Pinpoint the cell where the given text exists, returning its [x, y] midpoint coordinate. 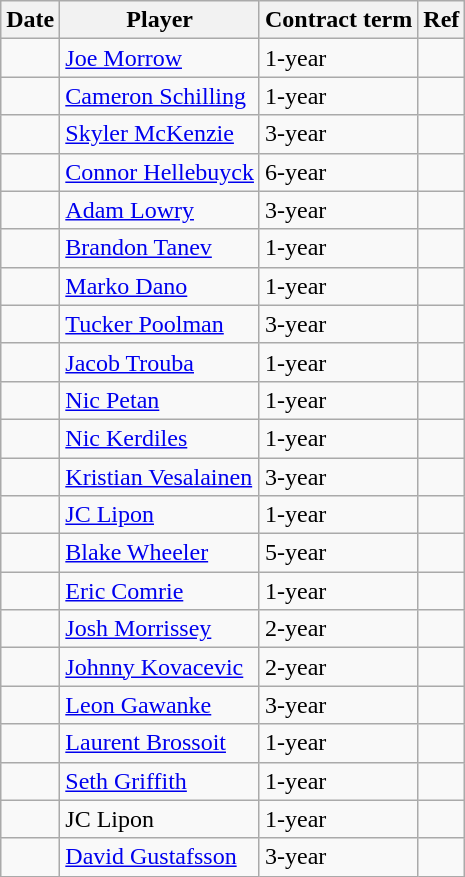
Jacob Trouba [160, 362]
6-year [338, 172]
5-year [338, 553]
Leon Gawanke [160, 705]
Adam Lowry [160, 210]
Josh Morrissey [160, 629]
Nic Petan [160, 400]
Brandon Tanev [160, 248]
Marko Dano [160, 286]
Date [30, 20]
Contract term [338, 20]
Nic Kerdiles [160, 438]
Johnny Kovacevic [160, 667]
Joe Morrow [160, 58]
Kristian Vesalainen [160, 477]
Ref [442, 20]
Player [160, 20]
Blake Wheeler [160, 553]
David Gustafsson [160, 857]
Tucker Poolman [160, 324]
Seth Griffith [160, 781]
Cameron Schilling [160, 96]
Laurent Brossoit [160, 743]
Skyler McKenzie [160, 134]
Eric Comrie [160, 591]
Connor Hellebuyck [160, 172]
